Output the [X, Y] coordinate of the center of the cell containing the given text.  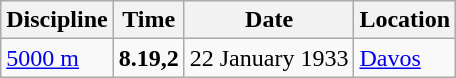
Davos [405, 58]
Date [269, 20]
Discipline [57, 20]
Time [148, 20]
8.19,2 [148, 58]
22 January 1933 [269, 58]
Location [405, 20]
5000 m [57, 58]
